Return the (x, y) coordinate for the center point of the cell that contains the specified text.  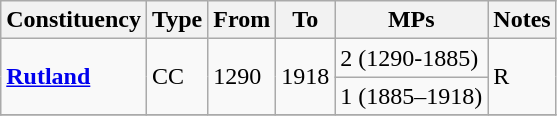
1290 (242, 77)
To (306, 20)
1 (1885–1918) (412, 96)
Type (176, 20)
R (522, 77)
2 (1290-1885) (412, 58)
CC (176, 77)
1918 (306, 77)
Rutland (74, 77)
Notes (522, 20)
Constituency (74, 20)
From (242, 20)
MPs (412, 20)
